Return (x, y) of the center of cell containing provided text 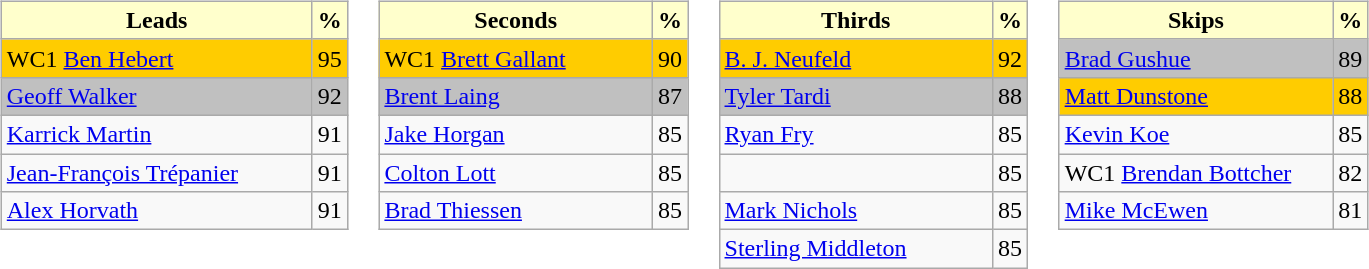
WC1 Brendan Bottcher (1196, 173)
Sterling Middleton (856, 249)
WC1 Brett Gallant (516, 58)
81 (1350, 211)
90 (670, 58)
Brad Gushue (1196, 58)
Matt Dunstone (1196, 96)
89 (1350, 58)
Thirds (856, 20)
B. J. Neufeld (856, 58)
WC1 Ben Hebert (156, 58)
Leads (156, 20)
Alex Horvath (156, 211)
Seconds (516, 20)
Karrick Martin (156, 134)
Jake Horgan (516, 134)
82 (1350, 173)
Geoff Walker (156, 96)
95 (330, 58)
Jean-François Trépanier (156, 173)
Mark Nichols (856, 211)
Ryan Fry (856, 134)
Skips (1196, 20)
Tyler Tardi (856, 96)
Mike McEwen (1196, 211)
Brent Laing (516, 96)
Kevin Koe (1196, 134)
Colton Lott (516, 173)
87 (670, 96)
Brad Thiessen (516, 211)
